Locate the cell with the specified text and output its [X, Y] center coordinate. 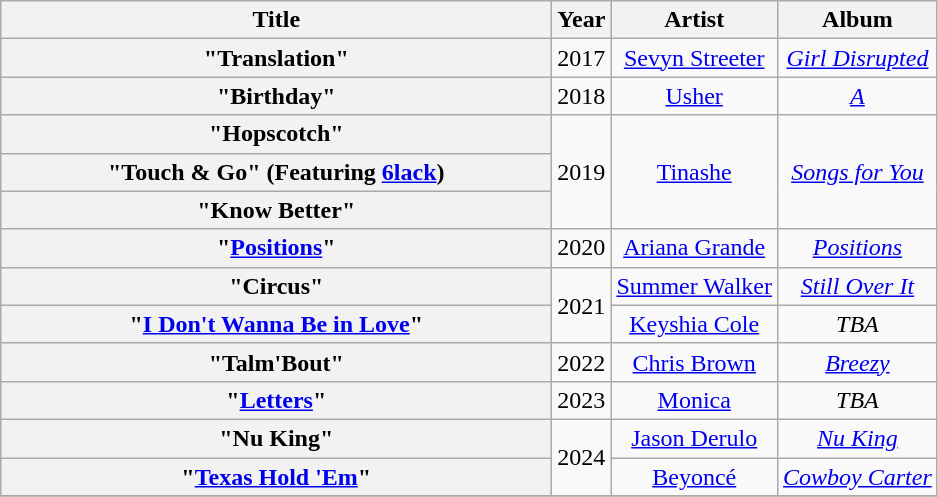
"Positions" [276, 248]
Keyshia Cole [694, 324]
2019 [582, 172]
2018 [582, 96]
"Nu King" [276, 438]
"Circus" [276, 286]
Jason Derulo [694, 438]
"Hopscotch" [276, 134]
"Birthday" [276, 96]
Beyoncé [694, 477]
Usher [694, 96]
"Know Better" [276, 210]
Title [276, 20]
Breezy [858, 362]
Summer Walker [694, 286]
Ariana Grande [694, 248]
Artist [694, 20]
"Translation" [276, 58]
Songs for You [858, 172]
"Texas Hold 'Em" [276, 477]
"Letters" [276, 400]
Monica [694, 400]
2020 [582, 248]
Girl Disrupted [858, 58]
Chris Brown [694, 362]
Sevyn Streeter [694, 58]
Album [858, 20]
Positions [858, 248]
"Talm'Bout" [276, 362]
2024 [582, 457]
A [858, 96]
2022 [582, 362]
Still Over It [858, 286]
"I Don't Wanna Be in Love" [276, 324]
Tinashe [694, 172]
Year [582, 20]
Nu King [858, 438]
2017 [582, 58]
2021 [582, 305]
Cowboy Carter [858, 477]
"Touch & Go" (Featuring 6lack) [276, 172]
2023 [582, 400]
